Return (x, y) of the center of cell containing provided text 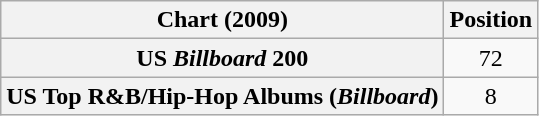
US Billboard 200 (222, 58)
Chart (2009) (222, 20)
8 (491, 96)
US Top R&B/Hip-Hop Albums (Billboard) (222, 96)
72 (491, 58)
Position (491, 20)
